Output the [x, y] coordinate of the center of the cell containing the given text.  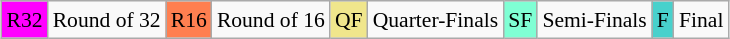
Round of 32 [107, 20]
Round of 16 [271, 20]
F [663, 20]
Semi-Finals [594, 20]
SF [520, 20]
Quarter-Finals [436, 20]
Final [702, 20]
QF [349, 20]
R32 [25, 20]
R16 [189, 20]
